From the cell containing the given text, extract its center point as [x, y] coordinate. 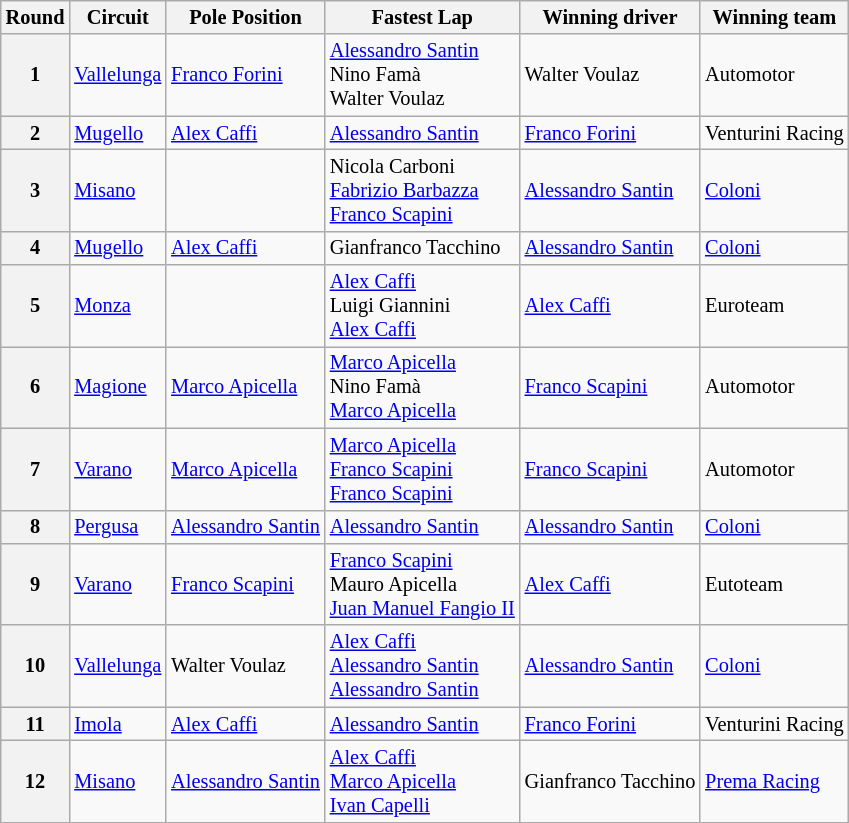
Alex Caffi Alessandro Santin Alessandro Santin [422, 666]
Magione [118, 387]
1 [36, 75]
7 [36, 469]
11 [36, 724]
Monza [118, 306]
Eutoteam [774, 584]
Pergusa [118, 527]
Marco Apicella Franco Scapini Franco Scapini [422, 469]
Prema Racing [774, 781]
Imola [118, 724]
Winning team [774, 17]
12 [36, 781]
Alex Caffi Luigi Giannini Alex Caffi [422, 306]
6 [36, 387]
Circuit [118, 17]
Nicola Carboni Fabrizio Barbazza Franco Scapini [422, 190]
8 [36, 527]
Round [36, 17]
Alessandro Santin Nino Famà Walter Voulaz [422, 75]
Alex Caffi Marco Apicella Ivan Capelli [422, 781]
9 [36, 584]
4 [36, 248]
Winning driver [610, 17]
Euroteam [774, 306]
5 [36, 306]
Fastest Lap [422, 17]
Pole Position [246, 17]
Franco Scapini Mauro Apicella Juan Manuel Fangio II [422, 584]
10 [36, 666]
2 [36, 133]
3 [36, 190]
Marco Apicella Nino Famà Marco Apicella [422, 387]
